Detect which cell encompasses the target text, then output its (X, Y) center coordinate. 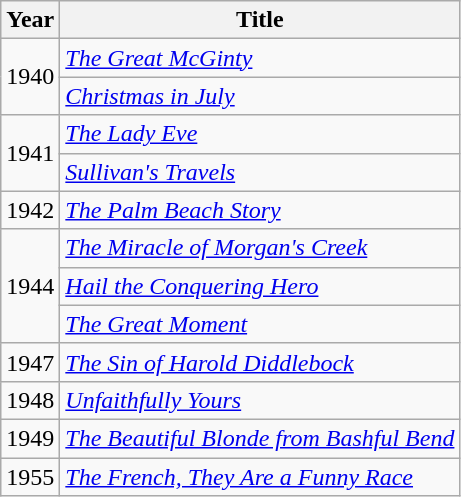
1948 (30, 400)
1940 (30, 77)
Sullivan's Travels (260, 172)
1949 (30, 438)
The Great McGinty (260, 58)
The Sin of Harold Diddlebock (260, 362)
The Beautiful Blonde from Bashful Bend (260, 438)
1941 (30, 153)
Year (30, 20)
Unfaithfully Yours (260, 400)
Christmas in July (260, 96)
The Lady Eve (260, 134)
The Great Moment (260, 324)
Title (260, 20)
1944 (30, 286)
Hail the Conquering Hero (260, 286)
The Palm Beach Story (260, 210)
1955 (30, 477)
1947 (30, 362)
The French, They Are a Funny Race (260, 477)
The Miracle of Morgan's Creek (260, 248)
1942 (30, 210)
